Provide the (x, y) coordinate of the cell's center where the given text is located.  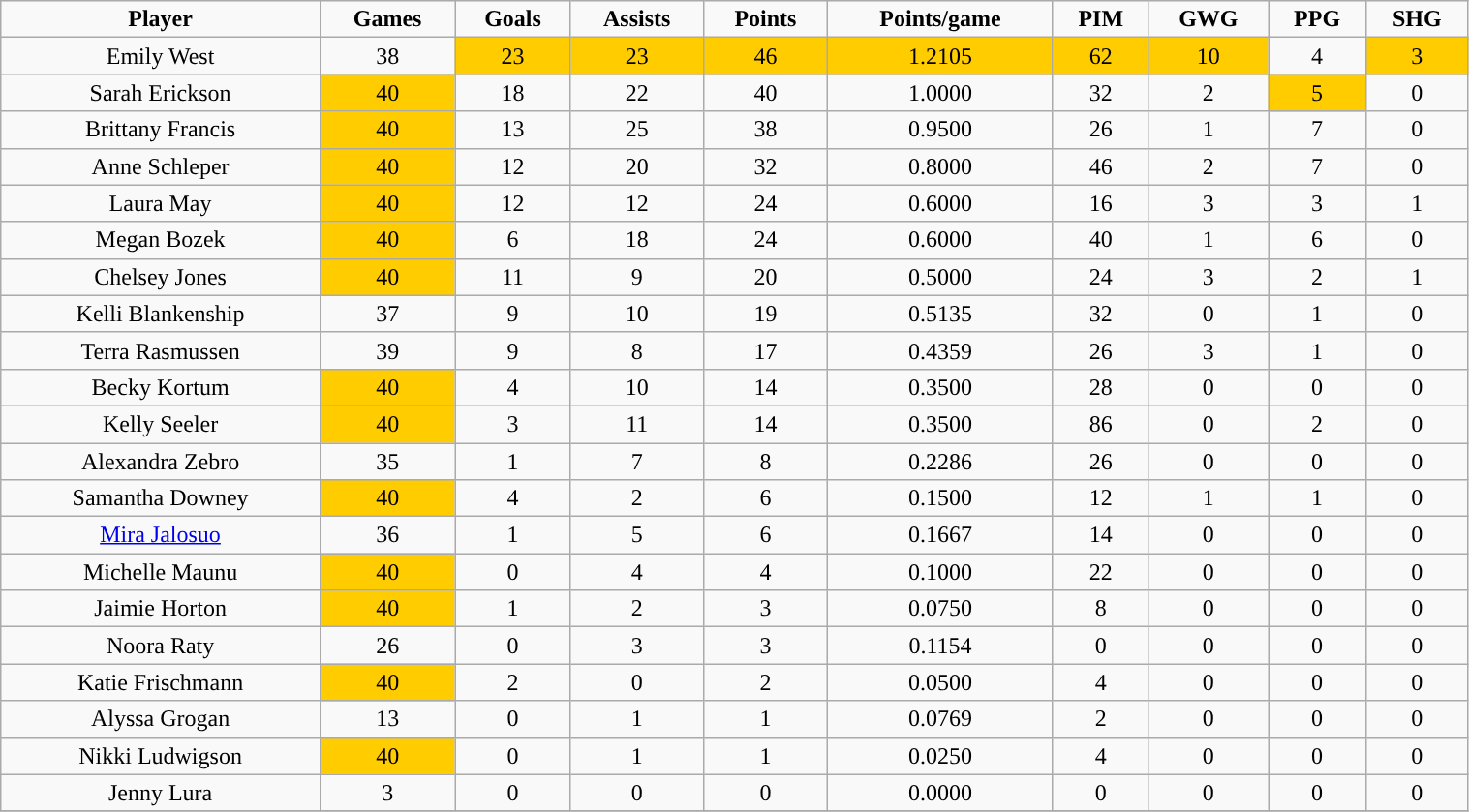
Megan Bozek (161, 240)
Goals (513, 19)
Michelle Maunu (161, 572)
Samantha Downey (161, 498)
0.0500 (941, 682)
Jaimie Horton (161, 609)
SHG (1417, 19)
Alexandra Zebro (161, 462)
0.0750 (941, 609)
37 (387, 314)
Noora Raty (161, 646)
Games (387, 19)
28 (1100, 387)
Player (161, 19)
19 (765, 314)
Assists (637, 19)
0.2286 (941, 462)
86 (1100, 424)
Chelsey Jones (161, 277)
0.0769 (941, 719)
0.1667 (941, 535)
Points/game (941, 19)
Kelli Blankenship (161, 314)
25 (637, 130)
Terra Rasmussen (161, 350)
Mira Jalosuo (161, 535)
Becky Kortum (161, 387)
0.1500 (941, 498)
0.4359 (941, 350)
Brittany Francis (161, 130)
0.5135 (941, 314)
PIM (1100, 19)
Sarah Erickson (161, 93)
Emily West (161, 56)
0.9500 (941, 130)
0.1154 (941, 646)
17 (765, 350)
GWG (1209, 19)
0.8000 (941, 166)
Kelly Seeler (161, 424)
35 (387, 462)
1.0000 (941, 93)
36 (387, 535)
PPG (1317, 19)
Anne Schleper (161, 166)
16 (1100, 203)
Alyssa Grogan (161, 719)
Points (765, 19)
0.0250 (941, 756)
1.2105 (941, 56)
0.0000 (941, 793)
Nikki Ludwigson (161, 756)
Jenny Lura (161, 793)
0.5000 (941, 277)
Laura May (161, 203)
Katie Frischmann (161, 682)
0.1000 (941, 572)
62 (1100, 56)
39 (387, 350)
